For the text-containing cell, return its midpoint in (x, y) coordinate format. 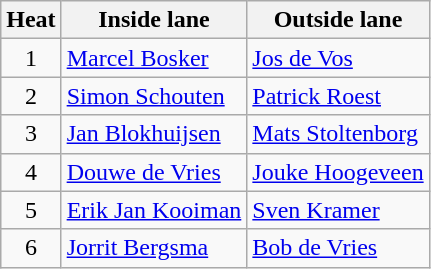
5 (31, 210)
4 (31, 172)
Douwe de Vries (154, 172)
1 (31, 58)
Bob de Vries (338, 248)
Jan Blokhuijsen (154, 134)
Jorrit Bergsma (154, 248)
Heat (31, 20)
Simon Schouten (154, 96)
Sven Kramer (338, 210)
Jos de Vos (338, 58)
Inside lane (154, 20)
3 (31, 134)
Erik Jan Kooiman (154, 210)
Mats Stoltenborg (338, 134)
2 (31, 96)
Outside lane (338, 20)
Patrick Roest (338, 96)
Jouke Hoogeveen (338, 172)
6 (31, 248)
Marcel Bosker (154, 58)
